Locate the cell with the specified text and output its [x, y] center coordinate. 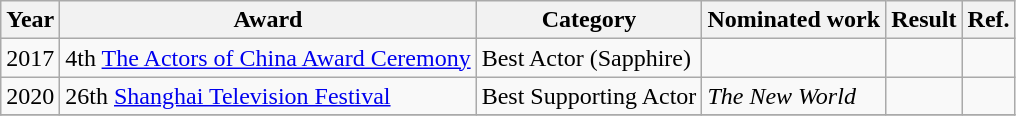
Category [589, 20]
Award [268, 20]
4th The Actors of China Award Ceremony [268, 58]
2017 [30, 58]
Ref. [988, 20]
Result [924, 20]
26th Shanghai Television Festival [268, 96]
Nominated work [794, 20]
2020 [30, 96]
Best Actor (Sapphire) [589, 58]
Year [30, 20]
The New World [794, 96]
Best Supporting Actor [589, 96]
